Scan for the cell matching the given text and deliver its [X, Y] coordinate at center. 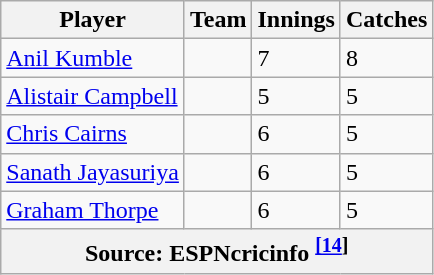
Player [93, 20]
Graham Thorpe [93, 210]
Sanath Jayasuriya [93, 172]
Catches [386, 20]
7 [296, 58]
8 [386, 58]
Anil Kumble [93, 58]
Innings [296, 20]
Source: ESPNcricinfo [14] [217, 252]
Chris Cairns [93, 134]
Team [218, 20]
Alistair Campbell [93, 96]
